Search for the cell housing the specified text and yield its (x, y) center coordinate. 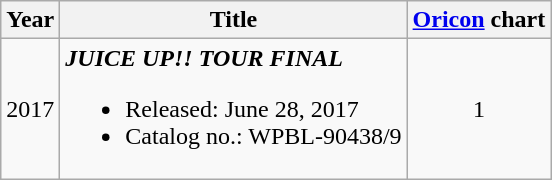
JUICE UP!! TOUR FINALReleased: June 28, 2017Catalog no.: WPBL-90438/9 (234, 109)
Title (234, 20)
1 (479, 109)
Year (30, 20)
Oricon chart (479, 20)
2017 (30, 109)
